From the cell containing the given text, extract its center point as [x, y] coordinate. 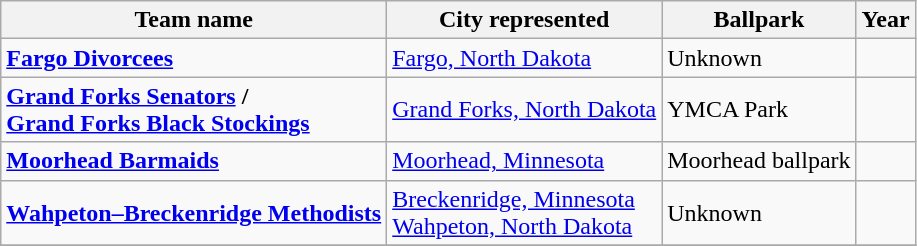
City represented [524, 20]
Wahpeton–Breckenridge Methodists [194, 212]
Team name [194, 20]
Grand Forks Senators /Grand Forks Black Stockings [194, 110]
Moorhead Barmaids [194, 161]
Moorhead, Minnesota [524, 161]
Grand Forks, North Dakota [524, 110]
Ballpark [759, 20]
Fargo, North Dakota [524, 58]
Fargo Divorcees [194, 58]
YMCA Park [759, 110]
Breckenridge, MinnesotaWahpeton, North Dakota [524, 212]
Year [886, 20]
Moorhead ballpark [759, 161]
